Return the (x, y) coordinate for the center point of the cell that contains the specified text.  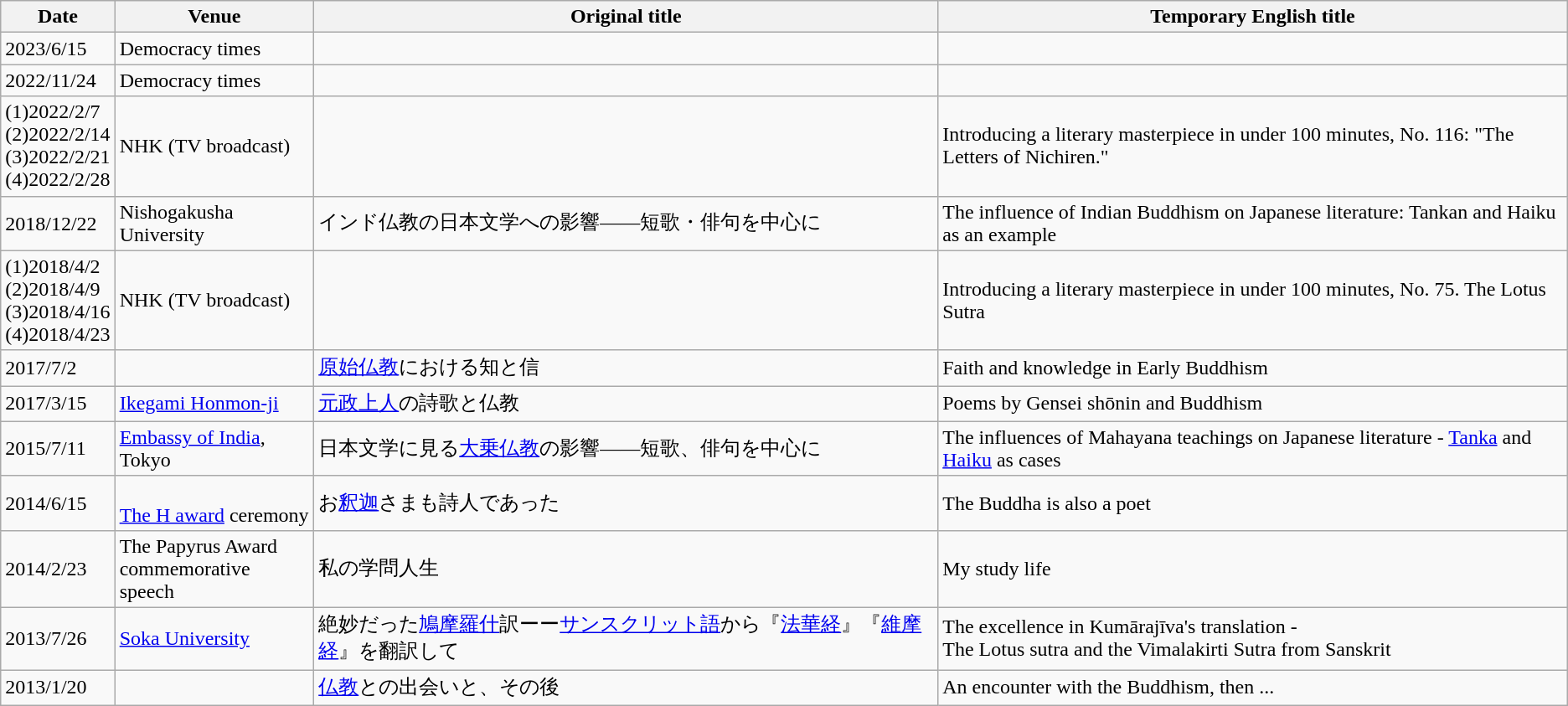
2022/11/24 (58, 80)
Introducing a literary masterpiece in under 100 minutes, No. 75. The Lotus Sutra (1253, 300)
(1)2018/4/2(2)2018/4/9(3)2018/4/16(4)2018/4/23 (58, 300)
The excellence in Kumārajīva's translation -The Lotus sutra and the Vimalakirti Sutra from Sanskrit (1253, 638)
2015/7/11 (58, 449)
原始仏教における知と信 (627, 368)
The H award ceremony (214, 502)
The Buddha is also a poet (1253, 502)
2013/7/26 (58, 638)
2023/6/15 (58, 49)
Poems by Gensei shōnin and Buddhism (1253, 404)
お釈迦さまも詩人であった (627, 502)
The influence of Indian Buddhism on Japanese literature: Tankan and Haiku as an example (1253, 223)
(1)2022/2/7(2)2022/2/14(3)2022/2/21(4)2022/2/28 (58, 146)
Introducing a literary masterpiece in under 100 minutes, No. 116: "The Letters of Nichiren." (1253, 146)
Embassy of India, Tokyo (214, 449)
元政上人の詩歌と仏教 (627, 404)
絶妙だった鳩摩羅什訳ーーサンスクリット語から『法華経』『維摩経』を翻訳して (627, 638)
2013/1/20 (58, 688)
日本文学に見る大乗仏教の影響——短歌、俳句を中心に (627, 449)
2014/6/15 (58, 502)
Faith and knowledge in Early Buddhism (1253, 368)
Nishogakusha University (214, 223)
Ikegami Honmon-ji (214, 404)
インド仏教の日本文学への影響——短歌・俳句を中心に (627, 223)
私の学問人生 (627, 569)
2018/12/22 (58, 223)
The Papyrus Awardcommemorative speech (214, 569)
Original title (627, 17)
2017/3/15 (58, 404)
An encounter with the Buddhism, then ... (1253, 688)
Venue (214, 17)
The influences of Mahayana teachings on Japanese literature - Tanka and Haiku as cases (1253, 449)
Temporary English title (1253, 17)
仏教との出会いと、その後 (627, 688)
2014/2/23 (58, 569)
Date (58, 17)
Soka University (214, 638)
My study life (1253, 569)
2017/7/2 (58, 368)
